Scan for the cell matching the given text and deliver its [x, y] coordinate at center. 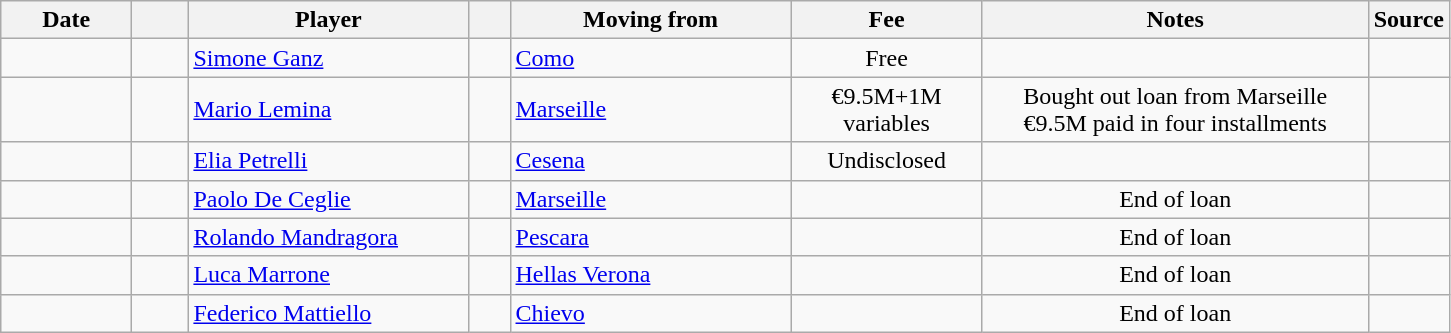
Moving from [650, 20]
Federico Mattiello [328, 313]
Como [650, 58]
Cesena [650, 161]
Elia Petrelli [328, 161]
Bought out loan from Marseille€9.5M paid in four installments [1175, 110]
Paolo De Ceglie [328, 199]
Source [1408, 20]
Simone Ganz [328, 58]
Rolando Mandragora [328, 237]
Pescara [650, 237]
Hellas Verona [650, 275]
Player [328, 20]
Luca Marrone [328, 275]
Free [886, 58]
Date [66, 20]
Mario Lemina [328, 110]
€9.5M+1M variables [886, 110]
Fee [886, 20]
Chievo [650, 313]
Undisclosed [886, 161]
Notes [1175, 20]
